Output the (x, y) coordinate of the center of the cell containing the given text.  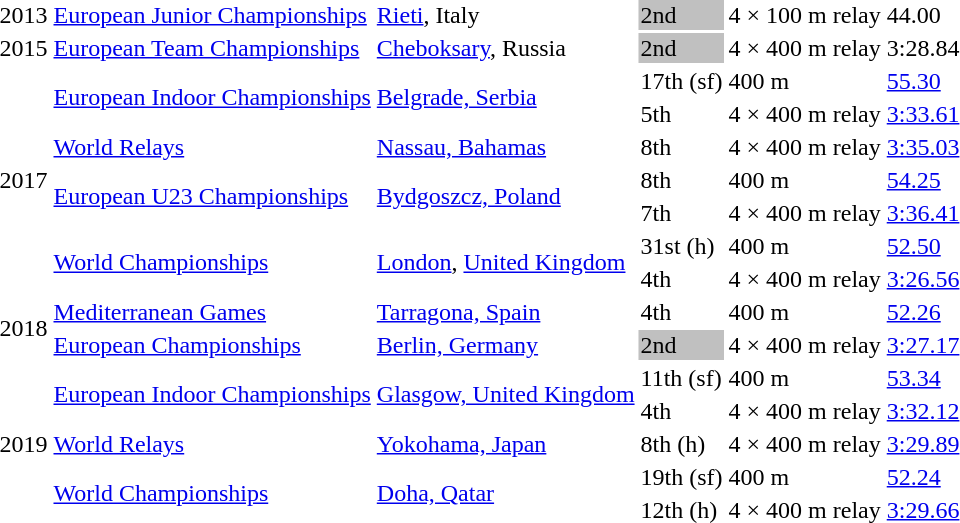
Yokohama, Japan (506, 444)
11th (sf) (682, 378)
London, United Kingdom (506, 262)
19th (sf) (682, 477)
5th (682, 114)
Glasgow, United Kingdom (506, 394)
European Team Championships (212, 48)
Belgrade, Serbia (506, 98)
17th (sf) (682, 81)
Bydgoszcz, Poland (506, 196)
World Championships (212, 262)
European Championships (212, 345)
Mediterranean Games (212, 312)
European Junior Championships (212, 15)
4 × 100 m relay (804, 15)
Berlin, Germany (506, 345)
Tarragona, Spain (506, 312)
31st (h) (682, 246)
Cheboksary, Russia (506, 48)
7th (682, 213)
Rieti, Italy (506, 15)
8th (h) (682, 444)
Nassau, Bahamas (506, 147)
European U23 Championships (212, 196)
